For the text-containing cell, return its midpoint in [x, y] coordinate format. 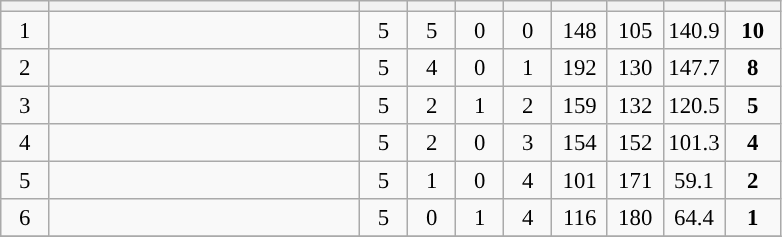
140.9 [694, 31]
148 [580, 31]
105 [635, 31]
59.1 [694, 181]
8 [753, 68]
147.7 [694, 68]
154 [580, 143]
171 [635, 181]
130 [635, 68]
192 [580, 68]
101 [580, 181]
101.3 [694, 143]
132 [635, 106]
120.5 [694, 106]
159 [580, 106]
152 [635, 143]
10 [753, 31]
